For the text-containing cell, return its midpoint in [X, Y] coordinate format. 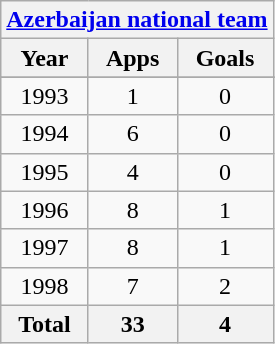
2 [225, 286]
33 [132, 324]
1993 [45, 96]
6 [132, 134]
1997 [45, 248]
Total [45, 324]
Year [45, 58]
1996 [45, 210]
Apps [132, 58]
1998 [45, 286]
Goals [225, 58]
7 [132, 286]
1995 [45, 172]
1994 [45, 134]
Azerbaijan national team [137, 20]
